Identify which cell holds the provided text, then report its [x, y] central coordinate. 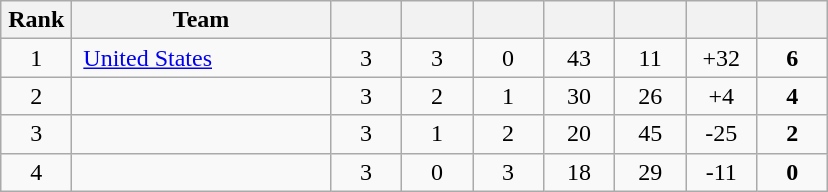
Rank [36, 20]
6 [792, 58]
Team [202, 20]
29 [650, 172]
26 [650, 96]
+32 [722, 58]
United States [202, 58]
30 [580, 96]
43 [580, 58]
45 [650, 134]
-25 [722, 134]
20 [580, 134]
+4 [722, 96]
18 [580, 172]
11 [650, 58]
-11 [722, 172]
